Determine the (x, y) coordinate at the center of the cell enclosing the given text.  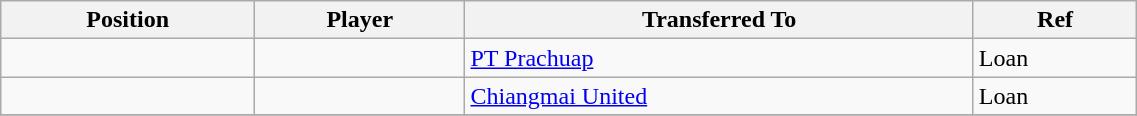
PT Prachuap (719, 58)
Player (360, 20)
Position (128, 20)
Chiangmai United (719, 96)
Ref (1055, 20)
Transferred To (719, 20)
